Determine the (X, Y) coordinate at the center of the cell enclosing the given text.  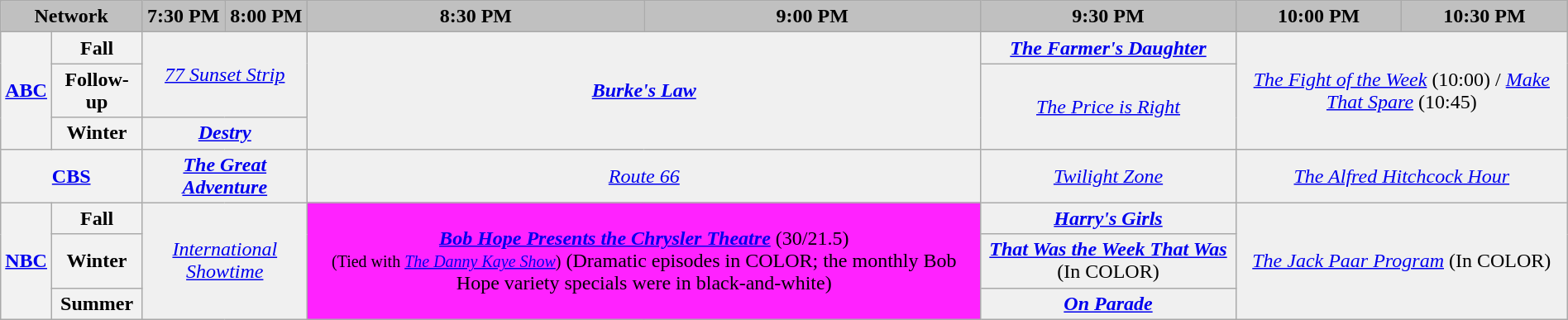
On Parade (1108, 303)
Harry's Girls (1108, 218)
9:30 PM (1108, 17)
10:00 PM (1318, 17)
Burke's Law (644, 91)
The Great Adventure (225, 175)
The Fight of the Week (10:00) / Make That Spare (10:45) (1401, 91)
NBC (26, 261)
Network (71, 17)
Follow-up (96, 91)
The Jack Paar Program (In COLOR) (1401, 261)
The Alfred Hitchcock Hour (1401, 175)
Route 66 (644, 175)
10:30 PM (1484, 17)
8:30 PM (476, 17)
77 Sunset Strip (225, 74)
Destry (225, 133)
The Price is Right (1108, 106)
8:00 PM (266, 17)
International Showtime (225, 261)
ABC (26, 91)
7:30 PM (184, 17)
Twilight Zone (1108, 175)
Summer (96, 303)
The Farmer's Daughter (1108, 48)
That Was the Week That Was (In COLOR) (1108, 261)
9:00 PM (812, 17)
CBS (71, 175)
